Provide the (X, Y) coordinate of the cell's center where the given text is located.  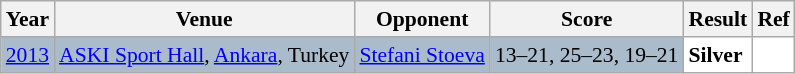
Silver (718, 55)
Result (718, 19)
13–21, 25–23, 19–21 (587, 55)
Score (587, 19)
Opponent (422, 19)
Year (28, 19)
Ref (773, 19)
2013 (28, 55)
ASKI Sport Hall, Ankara, Turkey (204, 55)
Venue (204, 19)
Stefani Stoeva (422, 55)
